Return the [x, y] coordinate for the center point of the cell that contains the specified text.  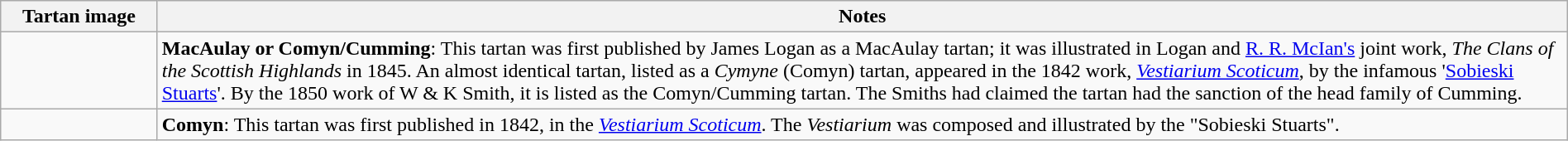
Comyn: This tartan was first published in 1842, in the Vestiarium Scoticum. The Vestiarium was composed and illustrated by the "Sobieski Stuarts". [862, 124]
Notes [862, 17]
Tartan image [79, 17]
